From the cell containing the given text, extract its center point as [X, Y] coordinate. 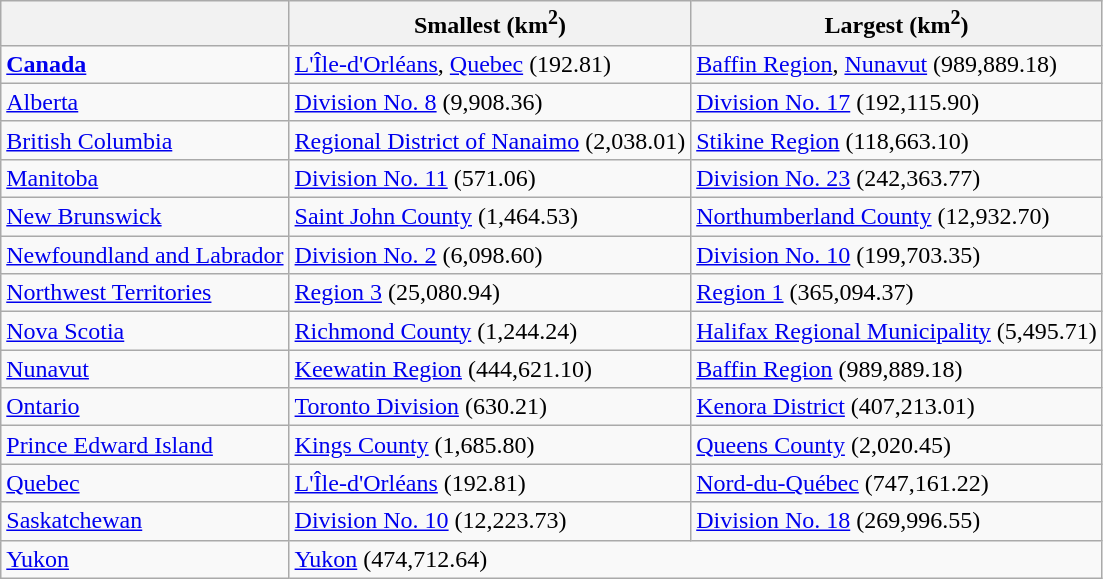
Alberta [145, 102]
Smallest (km2) [490, 24]
Division No. 2 (6,098.60) [490, 255]
British Columbia [145, 140]
Division No. 18 (269,996.55) [897, 521]
Stikine Region (118,663.10) [897, 140]
Division No. 8 (9,908.36) [490, 102]
Division No. 23 (242,363.77) [897, 178]
Regional District of Nanaimo (2,038.01) [490, 140]
New Brunswick [145, 217]
Baffin Region, Nunavut (989,889.18) [897, 64]
Nord-du-Québec (747,161.22) [897, 483]
Saskatchewan [145, 521]
Richmond County (1,244.24) [490, 331]
Manitoba [145, 178]
Kenora District (407,213.01) [897, 407]
Prince Edward Island [145, 445]
Saint John County (1,464.53) [490, 217]
Region 1 (365,094.37) [897, 293]
Canada [145, 64]
Division No. 17 (192,115.90) [897, 102]
Division No. 11 (571.06) [490, 178]
Region 3 (25,080.94) [490, 293]
Yukon [145, 559]
Division No. 10 (199,703.35) [897, 255]
Nunavut [145, 369]
Northumberland County (12,932.70) [897, 217]
Largest (km2) [897, 24]
Ontario [145, 407]
Division No. 10 (12,223.73) [490, 521]
Keewatin Region (444,621.10) [490, 369]
Newfoundland and Labrador [145, 255]
Halifax Regional Municipality (5,495.71) [897, 331]
Nova Scotia [145, 331]
Quebec [145, 483]
Toronto Division (630.21) [490, 407]
L'Île-d'Orléans (192.81) [490, 483]
L'Île-d'Orléans, Quebec (192.81) [490, 64]
Northwest Territories [145, 293]
Kings County (1,685.80) [490, 445]
Baffin Region (989,889.18) [897, 369]
Yukon (474,712.64) [696, 559]
Queens County (2,020.45) [897, 445]
